Detect which cell encompasses the target text, then output its (X, Y) center coordinate. 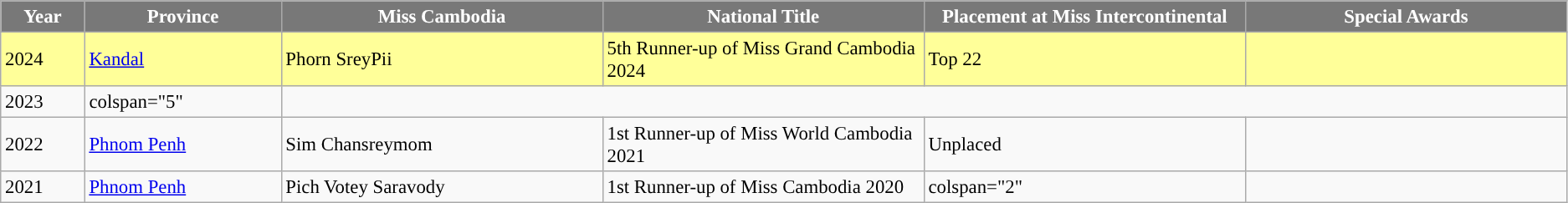
Pich Votey Saravody (442, 187)
2022 (43, 145)
Miss Cambodia (442, 17)
Special Awards (1407, 17)
2023 (43, 102)
2021 (43, 187)
5th Runner-up of Miss Grand Cambodia 2024 (763, 60)
Top 22 (1084, 60)
colspan="5" (182, 102)
2024 (43, 60)
Year (43, 17)
Unplaced (1084, 145)
1st Runner-up of Miss World Cambodia 2021 (763, 145)
Sim Chansreymom (442, 145)
1st Runner-up of Miss Cambodia 2020 (763, 187)
Phorn SreyPii (442, 60)
colspan="2" (1084, 187)
Province (182, 17)
Placement at Miss Intercontinental (1084, 17)
National Title (763, 17)
Kandal (182, 60)
